Locate the cell with the specified text and output its [X, Y] center coordinate. 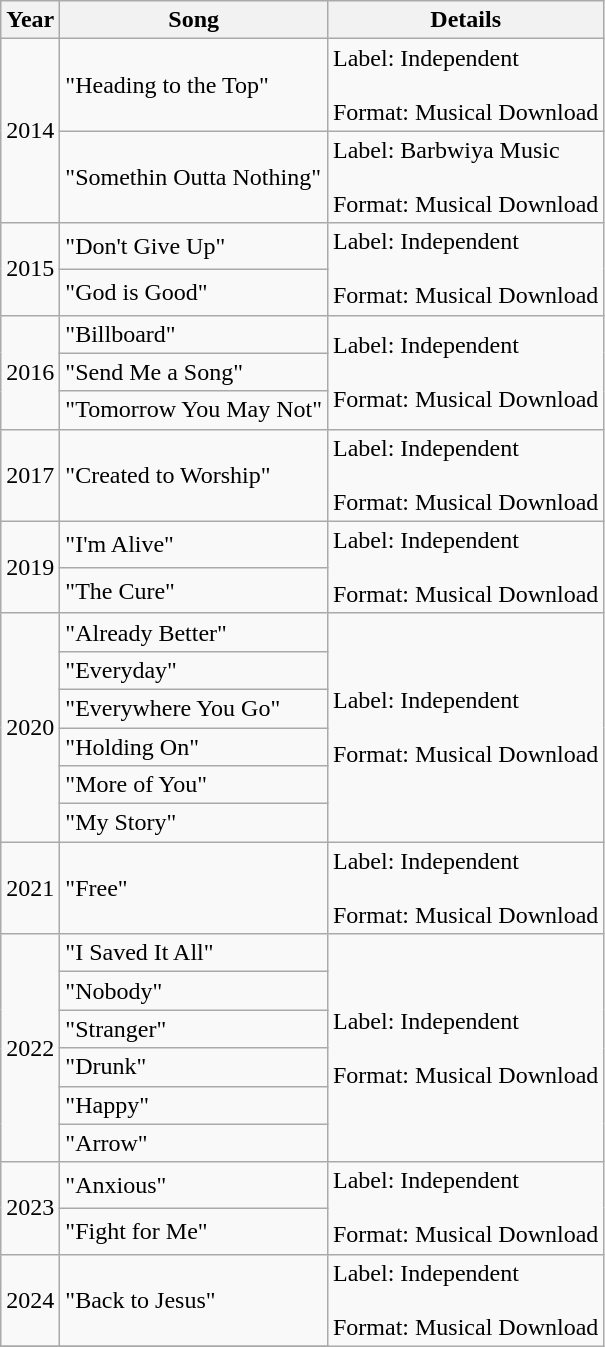
"Happy" [194, 1105]
"Back to Jesus" [194, 1300]
"Arrow" [194, 1143]
2022 [30, 1048]
2016 [30, 372]
"Everywhere You Go" [194, 708]
Label: Barbwiya MusicFormat: Musical Download [465, 177]
2024 [30, 1300]
"Somethin Outta Nothing" [194, 177]
"Created to Worship" [194, 475]
"Drunk" [194, 1067]
"Already Better" [194, 632]
Song [194, 20]
"Anxious" [194, 1185]
"Don't Give Up" [194, 246]
"Nobody" [194, 991]
"I Saved It All" [194, 953]
2023 [30, 1208]
"Holding On" [194, 747]
Year [30, 20]
2021 [30, 888]
"Tomorrow You May Not" [194, 410]
"More of You" [194, 785]
"I'm Alive" [194, 544]
2019 [30, 567]
"Stranger" [194, 1029]
"Free" [194, 888]
"Everyday" [194, 670]
2015 [30, 269]
Details [465, 20]
"God is Good" [194, 292]
"The Cure" [194, 590]
"My Story" [194, 823]
"Fight for Me" [194, 1231]
"Billboard" [194, 334]
"Send Me a Song" [194, 372]
2020 [30, 727]
2017 [30, 475]
"Heading to the Top" [194, 85]
2014 [30, 131]
